Identify which cell holds the provided text, then report its (x, y) central coordinate. 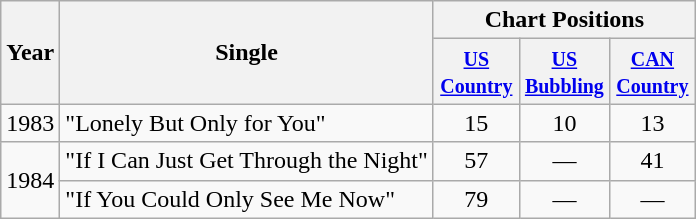
CAN Country (652, 72)
79 (476, 199)
1983 (30, 123)
"If You Could Only See Me Now" (247, 199)
57 (476, 161)
10 (564, 123)
41 (652, 161)
Single (247, 52)
Year (30, 52)
"Lonely But Only for You" (247, 123)
"If I Can Just Get Through the Night" (247, 161)
Chart Positions (564, 20)
13 (652, 123)
US Bubbling (564, 72)
15 (476, 123)
US Country (476, 72)
1984 (30, 180)
